Identify which cell holds the provided text, then report its [X, Y] central coordinate. 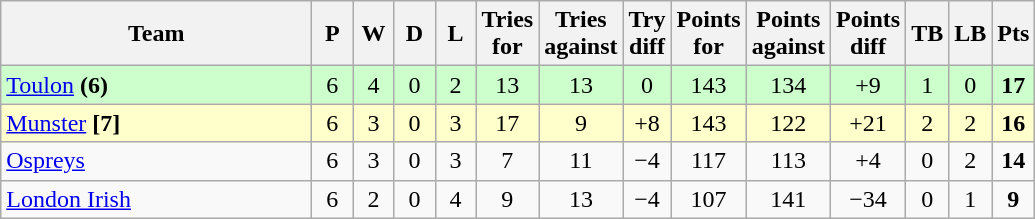
Toulon (6) [156, 85]
L [456, 34]
16 [1014, 123]
122 [788, 123]
Team [156, 34]
+8 [647, 123]
Points against [788, 34]
11 [581, 161]
113 [788, 161]
134 [788, 85]
Pts [1014, 34]
D [414, 34]
LB [970, 34]
107 [708, 199]
−34 [868, 199]
W [374, 34]
P [332, 34]
Points for [708, 34]
14 [1014, 161]
+9 [868, 85]
+4 [868, 161]
Try diff [647, 34]
Tries for [508, 34]
117 [708, 161]
London Irish [156, 199]
141 [788, 199]
Ospreys [156, 161]
+21 [868, 123]
Tries against [581, 34]
Munster [7] [156, 123]
7 [508, 161]
Points diff [868, 34]
TB [928, 34]
